From the cell containing the given text, extract its center point as [X, Y] coordinate. 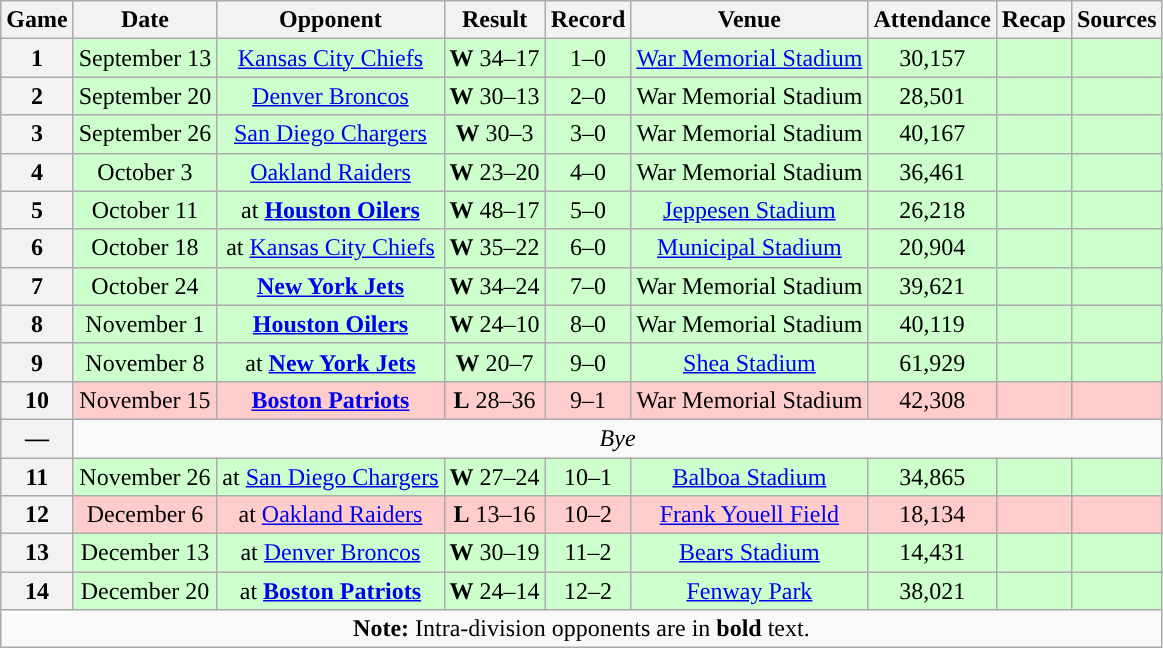
Bye [618, 438]
at Denver Broncos [330, 553]
W 27–24 [494, 477]
61,929 [932, 362]
Date [145, 20]
W 20–7 [494, 362]
5–0 [588, 210]
November 8 [145, 362]
14,431 [932, 553]
38,021 [932, 591]
13 [37, 553]
2–0 [588, 96]
10–1 [588, 477]
4 [37, 172]
Kansas City Chiefs [330, 58]
7 [37, 286]
10–2 [588, 515]
9–1 [588, 400]
W 35–22 [494, 248]
5 [37, 210]
at Boston Patriots [330, 591]
11 [37, 477]
11–2 [588, 553]
Fenway Park [750, 591]
December 20 [145, 591]
3 [37, 134]
at New York Jets [330, 362]
10 [37, 400]
40,119 [932, 324]
October 11 [145, 210]
7–0 [588, 286]
at Houston Oilers [330, 210]
November 15 [145, 400]
Oakland Raiders [330, 172]
Denver Broncos [330, 96]
September 26 [145, 134]
Game [37, 20]
Record [588, 20]
42,308 [932, 400]
26,218 [932, 210]
Venue [750, 20]
14 [37, 591]
Balboa Stadium [750, 477]
W 23–20 [494, 172]
at San Diego Chargers [330, 477]
6 [37, 248]
30,157 [932, 58]
8 [37, 324]
Result [494, 20]
20,904 [932, 248]
Bears Stadium [750, 553]
October 18 [145, 248]
at Oakland Raiders [330, 515]
18,134 [932, 515]
Municipal Stadium [750, 248]
6–0 [588, 248]
Houston Oilers [330, 324]
October 3 [145, 172]
at Kansas City Chiefs [330, 248]
W 24–10 [494, 324]
L 28–36 [494, 400]
Attendance [932, 20]
December 6 [145, 515]
September 13 [145, 58]
W 34–17 [494, 58]
September 20 [145, 96]
November 26 [145, 477]
W 24–14 [494, 591]
3–0 [588, 134]
1 [37, 58]
New York Jets [330, 286]
W 30–3 [494, 134]
Opponent [330, 20]
W 30–19 [494, 553]
Shea Stadium [750, 362]
Boston Patriots [330, 400]
9–0 [588, 362]
Jeppesen Stadium [750, 210]
— [37, 438]
Note: Intra-division opponents are in bold text. [582, 629]
November 1 [145, 324]
L 13–16 [494, 515]
2 [37, 96]
9 [37, 362]
W 30–13 [494, 96]
Sources [1116, 20]
San Diego Chargers [330, 134]
1–0 [588, 58]
40,167 [932, 134]
8–0 [588, 324]
39,621 [932, 286]
12 [37, 515]
36,461 [932, 172]
December 13 [145, 553]
4–0 [588, 172]
October 24 [145, 286]
W 48–17 [494, 210]
12–2 [588, 591]
W 34–24 [494, 286]
34,865 [932, 477]
28,501 [932, 96]
Frank Youell Field [750, 515]
Recap [1034, 20]
